Capture the cell that displays the provided text and extract its (x, y) central coordinate. 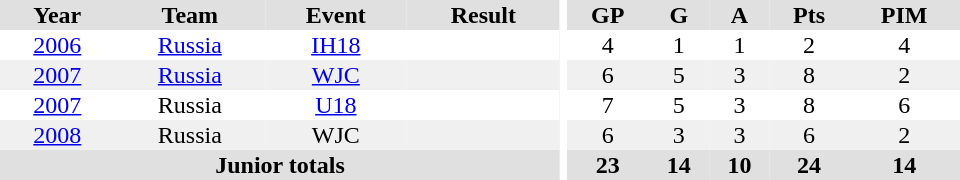
U18 (336, 105)
Pts (810, 15)
Event (336, 15)
PIM (904, 15)
A (740, 15)
2006 (58, 45)
Result (484, 15)
GP (608, 15)
10 (740, 165)
7 (608, 105)
24 (810, 165)
Year (58, 15)
Team (190, 15)
Junior totals (280, 165)
23 (608, 165)
2008 (58, 135)
G (678, 15)
IH18 (336, 45)
